Identify which cell holds the provided text, then report its (X, Y) central coordinate. 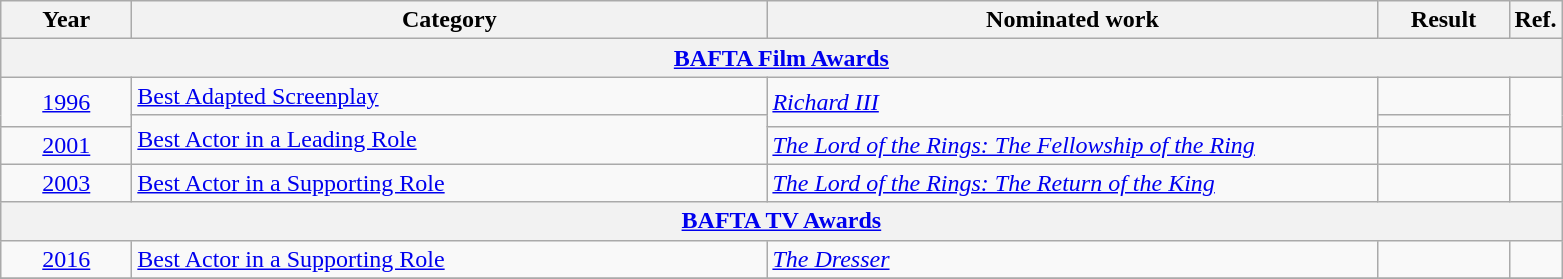
2016 (66, 259)
Best Adapted Screenplay (450, 96)
1996 (66, 102)
Richard III (1072, 102)
2003 (66, 183)
The Dresser (1072, 259)
Ref. (1536, 20)
The Lord of the Rings: The Fellowship of the Ring (1072, 145)
Best Actor in a Leading Role (450, 140)
BAFTA Film Awards (782, 58)
Year (66, 20)
2001 (66, 145)
Category (450, 20)
The Lord of the Rings: The Return of the King (1072, 183)
BAFTA TV Awards (782, 221)
Result (1444, 20)
Nominated work (1072, 20)
